Search for the cell housing the specified text and yield its (x, y) center coordinate. 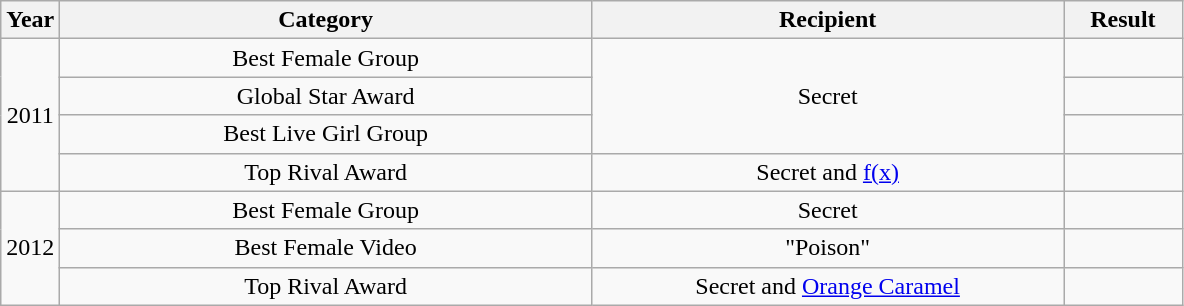
2011 (30, 115)
Secret and f(x) (827, 172)
Category (326, 20)
2012 (30, 248)
Global Star Award (326, 96)
Result (1123, 20)
Secret and Orange Caramel (827, 286)
"Poison" (827, 248)
Best Female Video (326, 248)
Year (30, 20)
Best Live Girl Group (326, 134)
Recipient (827, 20)
